Output the [X, Y] coordinate of the center of the cell containing the given text.  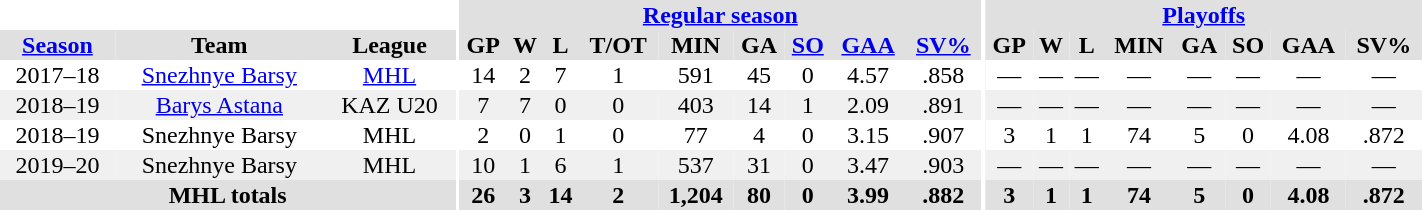
.882 [943, 195]
4.57 [868, 75]
80 [758, 195]
T/OT [618, 45]
Playoffs [1204, 15]
4 [758, 135]
3.99 [868, 195]
League [390, 45]
45 [758, 75]
2019–20 [58, 165]
3.15 [868, 135]
.903 [943, 165]
Team [220, 45]
31 [758, 165]
2.09 [868, 105]
6 [561, 165]
77 [696, 135]
591 [696, 75]
2017–18 [58, 75]
.891 [943, 105]
Barys Astana [220, 105]
10 [483, 165]
3.47 [868, 165]
MHL totals [228, 195]
403 [696, 105]
.858 [943, 75]
Season [58, 45]
1,204 [696, 195]
.907 [943, 135]
537 [696, 165]
KAZ U20 [390, 105]
26 [483, 195]
Regular season [720, 15]
